From the cell containing the given text, extract its center point as [X, Y] coordinate. 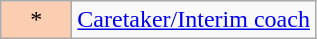
* [36, 20]
Caretaker/Interim coach [194, 20]
